Determine the (x, y) coordinate at the center of the cell enclosing the given text.  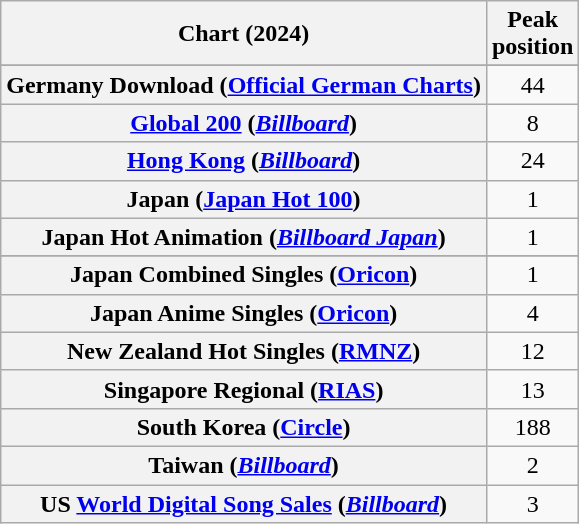
Japan Hot Animation (Billboard Japan) (244, 237)
Japan Anime Singles (Oricon) (244, 313)
New Zealand Hot Singles (RMNZ) (244, 351)
24 (532, 161)
13 (532, 389)
2 (532, 465)
South Korea (Circle) (244, 427)
Singapore Regional (RIAS) (244, 389)
Taiwan (Billboard) (244, 465)
Hong Kong (Billboard) (244, 161)
Global 200 (Billboard) (244, 123)
US World Digital Song Sales (Billboard) (244, 503)
44 (532, 85)
Peakposition (532, 34)
Germany Download (Official German Charts) (244, 85)
Chart (2024) (244, 34)
12 (532, 351)
188 (532, 427)
8 (532, 123)
Japan Combined Singles (Oricon) (244, 275)
Japan (Japan Hot 100) (244, 199)
4 (532, 313)
3 (532, 503)
